Scan for the cell matching the given text and deliver its (X, Y) coordinate at center. 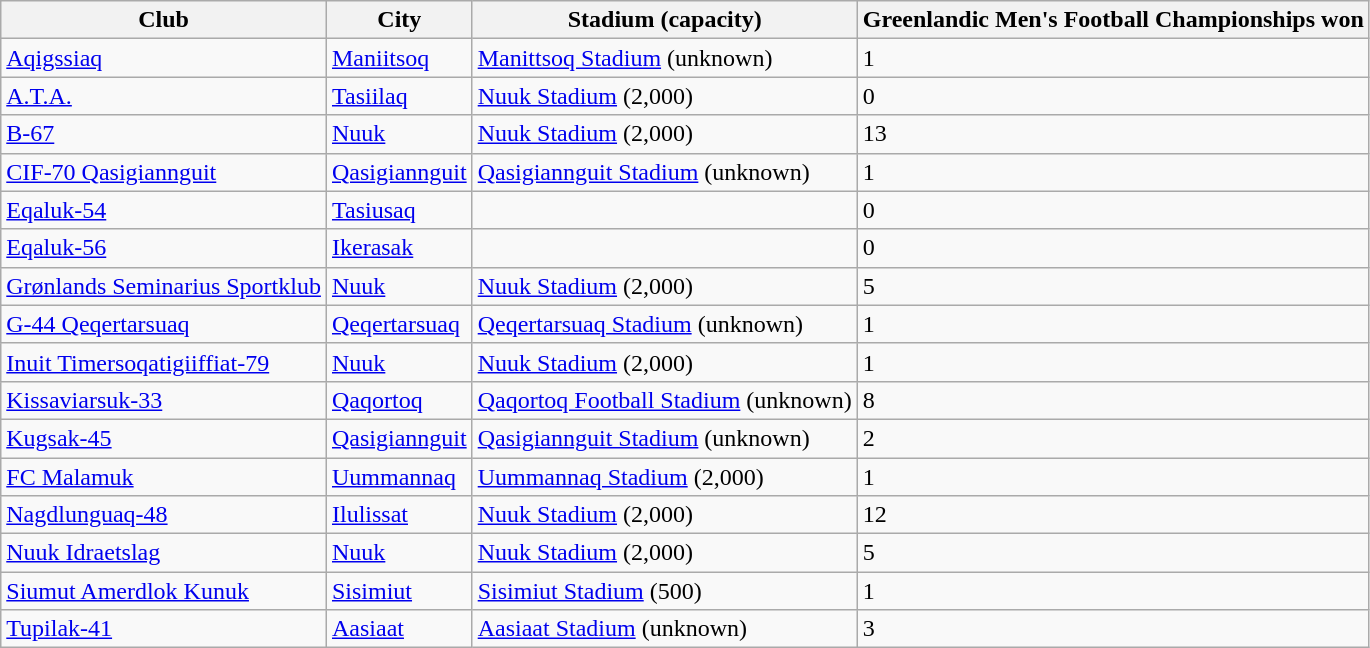
Nuuk Idraetslag (164, 553)
Qaqortoq (399, 400)
Maniitsoq (399, 58)
Uummannaq (399, 477)
Aqigssiaq (164, 58)
Kugsak-45 (164, 438)
A.T.A. (164, 96)
Eqaluk-54 (164, 210)
Aasiaat Stadium (unknown) (664, 629)
Qaqortoq Football Stadium (unknown) (664, 400)
Greenlandic Men's Football Championships won (1113, 20)
Aasiaat (399, 629)
Uummannaq Stadium (2,000) (664, 477)
B-67 (164, 134)
3 (1113, 629)
Eqaluk-56 (164, 248)
Qeqertarsuaq Stadium (unknown) (664, 324)
Grønlands Seminarius Sportklub (164, 286)
Qeqertarsuaq (399, 324)
Nagdlunguaq-48 (164, 515)
CIF-70 Qasigiannguit (164, 172)
Siumut Amerdlok Kunuk (164, 591)
Tasiusaq (399, 210)
Ikerasak (399, 248)
2 (1113, 438)
8 (1113, 400)
Kissaviarsuk-33 (164, 400)
G-44 Qeqertarsuaq (164, 324)
Inuit Timersoqatigiiffiat-79 (164, 362)
Sisimiut Stadium (500) (664, 591)
Stadium (capacity) (664, 20)
Ilulissat (399, 515)
12 (1113, 515)
FC Malamuk (164, 477)
Manittsoq Stadium (unknown) (664, 58)
Tupilak-41 (164, 629)
Sisimiut (399, 591)
City (399, 20)
13 (1113, 134)
Club (164, 20)
Tasiilaq (399, 96)
